Identify which cell holds the provided text, then report its [x, y] central coordinate. 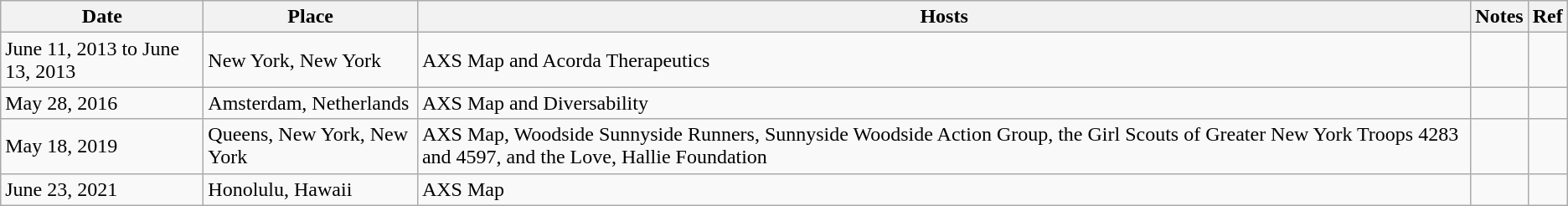
AXS Map and Diversability [943, 103]
May 28, 2016 [102, 103]
AXS Map [943, 189]
Queens, New York, New York [311, 146]
Date [102, 17]
Place [311, 17]
New York, New York [311, 60]
Hosts [943, 17]
June 11, 2013 to June 13, 2013 [102, 60]
May 18, 2019 [102, 146]
AXS Map and Acorda Therapeutics [943, 60]
Ref [1548, 17]
Notes [1499, 17]
Amsterdam, Netherlands [311, 103]
June 23, 2021 [102, 189]
Honolulu, Hawaii [311, 189]
